Identify which cell holds the provided text, then report its [X, Y] central coordinate. 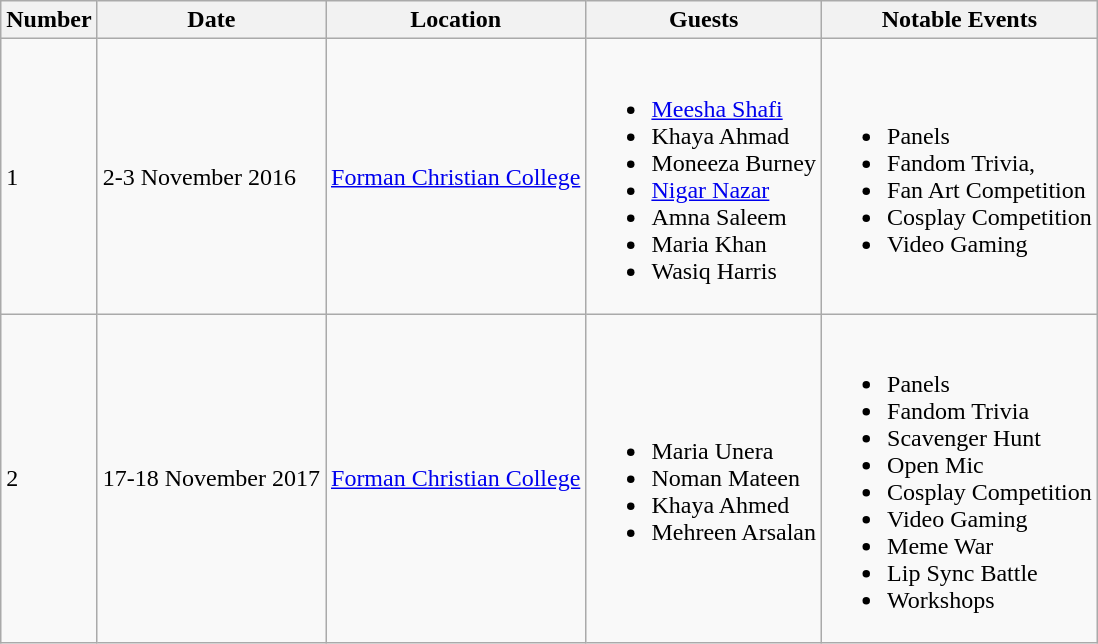
PanelsFandom Trivia,Fan Art CompetitionCosplay CompetitionVideo Gaming [960, 176]
PanelsFandom TriviaScavenger HuntOpen MicCosplay CompetitionVideo GamingMeme WarLip Sync BattleWorkshops [960, 478]
Number [49, 20]
2 [49, 478]
Guests [704, 20]
Maria UneraNoman MateenKhaya AhmedMehreen Arsalan [704, 478]
2-3 November 2016 [211, 176]
Meesha ShafiKhaya AhmadMoneeza BurneyNigar NazarAmna SaleemMaria KhanWasiq Harris [704, 176]
Notable Events [960, 20]
1 [49, 176]
Location [456, 20]
17-18 November 2017 [211, 478]
Date [211, 20]
